Provide the (X, Y) coordinate of the cell's center where the given text is located.  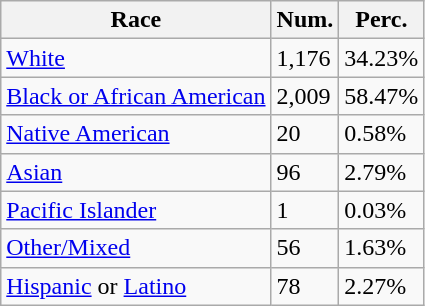
2.27% (382, 286)
58.47% (382, 96)
0.58% (382, 134)
Perc. (382, 20)
White (136, 58)
Num. (305, 20)
Black or African American (136, 96)
Pacific Islander (136, 210)
Other/Mixed (136, 248)
78 (305, 286)
Native American (136, 134)
2.79% (382, 172)
20 (305, 134)
56 (305, 248)
Race (136, 20)
Asian (136, 172)
96 (305, 172)
0.03% (382, 210)
1,176 (305, 58)
1.63% (382, 248)
Hispanic or Latino (136, 286)
34.23% (382, 58)
2,009 (305, 96)
1 (305, 210)
